From the cell containing the given text, extract its center point as (X, Y) coordinate. 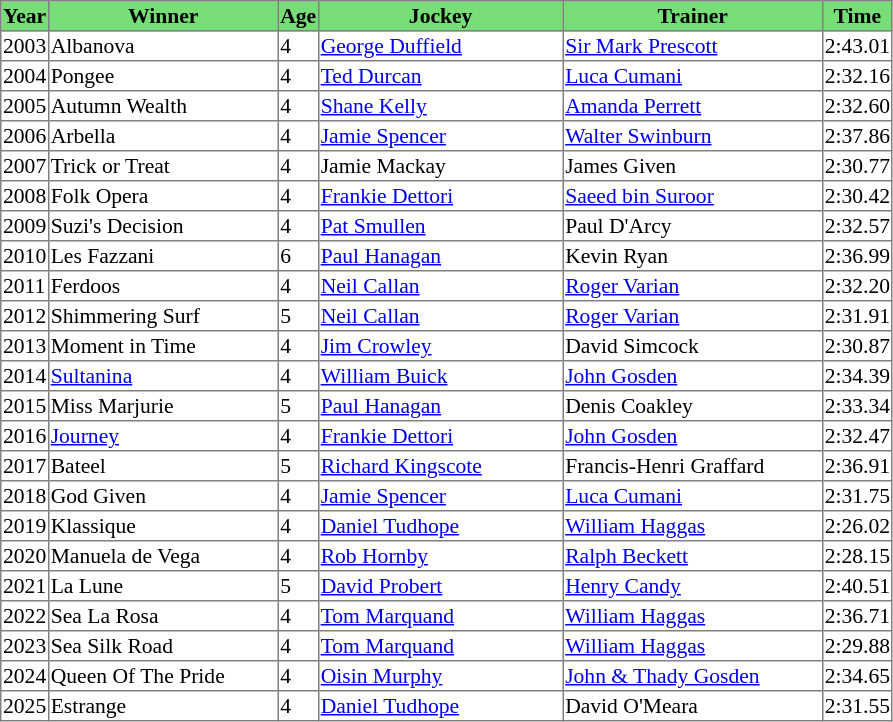
2017 (25, 466)
Suzi's Decision (163, 226)
2015 (25, 406)
2019 (25, 526)
David Simcock (693, 346)
2020 (25, 556)
2025 (25, 706)
God Given (163, 496)
2:30.42 (857, 196)
Rob Hornby (440, 556)
Manuela de Vega (163, 556)
Ralph Beckett (693, 556)
2022 (25, 616)
Shimmering Surf (163, 316)
Richard Kingscote (440, 466)
2016 (25, 436)
2:30.77 (857, 166)
2007 (25, 166)
Paul D'Arcy (693, 226)
James Given (693, 166)
2013 (25, 346)
2:43.01 (857, 46)
2004 (25, 76)
2:33.34 (857, 406)
George Duffield (440, 46)
2:36.99 (857, 256)
2011 (25, 286)
Saeed bin Suroor (693, 196)
2:31.91 (857, 316)
Ferdoos (163, 286)
Ted Durcan (440, 76)
2012 (25, 316)
Jim Crowley (440, 346)
Francis-Henri Graffard (693, 466)
Folk Opera (163, 196)
2024 (25, 676)
2:32.16 (857, 76)
2006 (25, 136)
2014 (25, 376)
Oisin Murphy (440, 676)
Sea Silk Road (163, 646)
Pongee (163, 76)
Trick or Treat (163, 166)
2:36.71 (857, 616)
John & Thady Gosden (693, 676)
2:30.87 (857, 346)
2008 (25, 196)
Arbella (163, 136)
Time (857, 16)
Sir Mark Prescott (693, 46)
2:31.55 (857, 706)
2023 (25, 646)
6 (298, 256)
2:29.88 (857, 646)
Klassique (163, 526)
Denis Coakley (693, 406)
Henry Candy (693, 586)
2:32.20 (857, 286)
Moment in Time (163, 346)
2:37.86 (857, 136)
Jamie Mackay (440, 166)
Shane Kelly (440, 106)
Queen Of The Pride (163, 676)
Bateel (163, 466)
Albanova (163, 46)
Sea La Rosa (163, 616)
2009 (25, 226)
David Probert (440, 586)
Journey (163, 436)
Les Fazzani (163, 256)
2:32.60 (857, 106)
2005 (25, 106)
Jockey (440, 16)
William Buick (440, 376)
2010 (25, 256)
2:34.65 (857, 676)
Sultanina (163, 376)
Winner (163, 16)
Autumn Wealth (163, 106)
2:36.91 (857, 466)
2003 (25, 46)
2:34.39 (857, 376)
2021 (25, 586)
Age (298, 16)
Year (25, 16)
2:32.47 (857, 436)
Amanda Perrett (693, 106)
2018 (25, 496)
Pat Smullen (440, 226)
2:28.15 (857, 556)
David O'Meara (693, 706)
Walter Swinburn (693, 136)
2:26.02 (857, 526)
Miss Marjurie (163, 406)
2:32.57 (857, 226)
Trainer (693, 16)
2:40.51 (857, 586)
Kevin Ryan (693, 256)
2:31.75 (857, 496)
La Lune (163, 586)
Estrange (163, 706)
